Find where the given text appears and provide that cell's center as (x, y) coordinate. 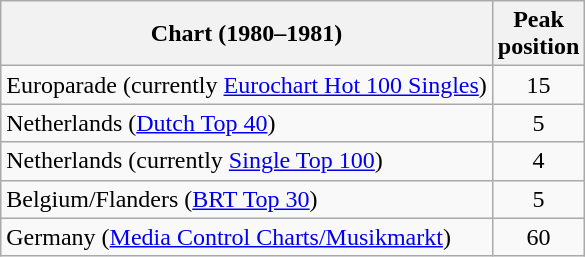
60 (538, 237)
Germany (Media Control Charts/Musikmarkt) (247, 237)
Chart (1980–1981) (247, 34)
4 (538, 161)
Europarade (currently Eurochart Hot 100 Singles) (247, 85)
Netherlands (Dutch Top 40) (247, 123)
Peakposition (538, 34)
Belgium/Flanders (BRT Top 30) (247, 199)
15 (538, 85)
Netherlands (currently Single Top 100) (247, 161)
